For the text-containing cell, return its midpoint in (X, Y) coordinate format. 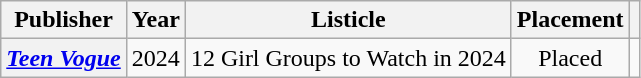
12 Girl Groups to Watch in 2024 (348, 58)
Placement (570, 20)
Year (156, 20)
Listicle (348, 20)
Teen Vogue (64, 58)
2024 (156, 58)
Publisher (64, 20)
Placed (570, 58)
